Identify which cell holds the provided text, then report its [x, y] central coordinate. 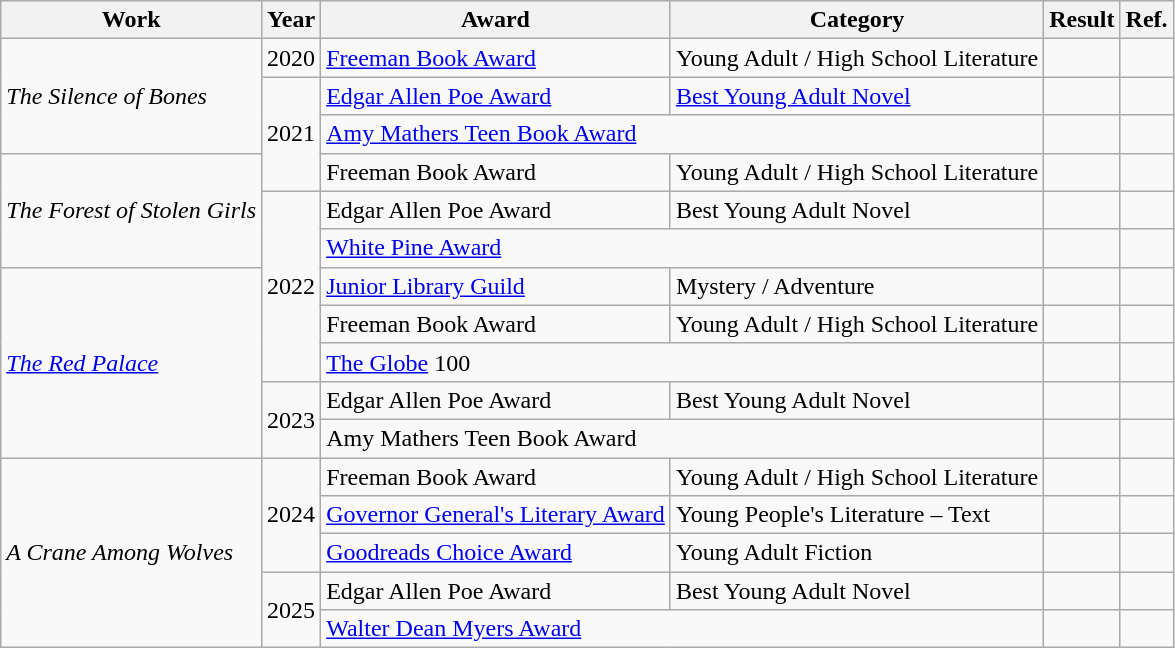
The Forest of Stolen Girls [132, 210]
Award [496, 20]
2021 [292, 134]
Governor General's Literary Award [496, 515]
Category [856, 20]
Walter Dean Myers Award [682, 629]
Work [132, 20]
Ref. [1146, 20]
2020 [292, 58]
Junior Library Guild [496, 286]
The Red Palace [132, 362]
2022 [292, 286]
The Globe 100 [682, 362]
Goodreads Choice Award [496, 553]
White Pine Award [682, 248]
2023 [292, 419]
Mystery / Adventure [856, 286]
2024 [292, 515]
Year [292, 20]
Young People's Literature – Text [856, 515]
A Crane Among Wolves [132, 553]
Result [1082, 20]
2025 [292, 610]
Young Adult Fiction [856, 553]
The Silence of Bones [132, 96]
